Locate the cell with the specified text and output its [x, y] center coordinate. 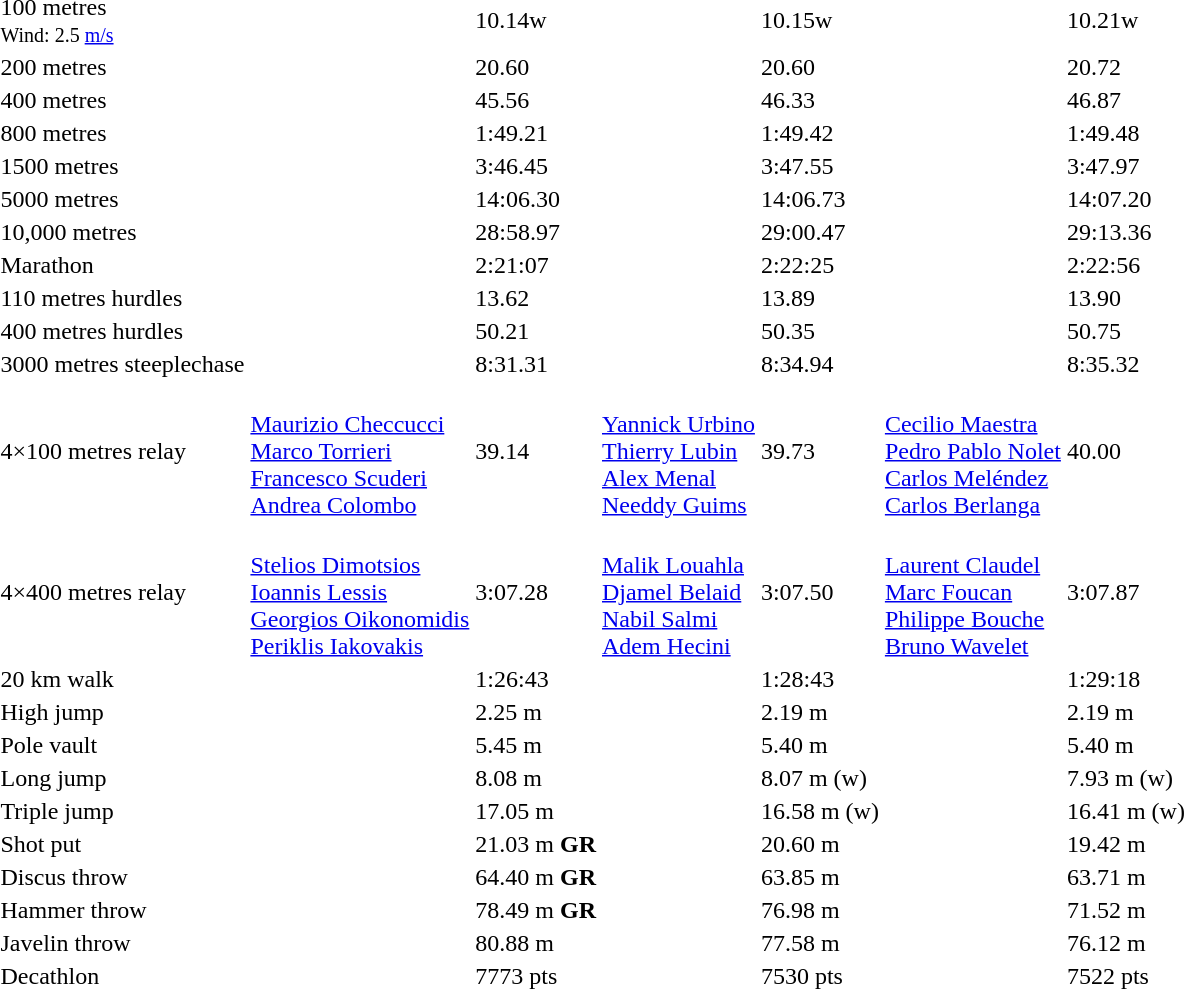
14:06.30 [536, 199]
64.40 m GR [536, 877]
8:31.31 [536, 364]
16.58 m (w) [820, 811]
2:21:07 [536, 265]
28:58.97 [536, 232]
45.56 [536, 100]
76.98 m [820, 910]
Malik LouahlaDjamel BelaidNabil SalmiAdem Hecini [678, 592]
13.62 [536, 298]
50.35 [820, 331]
14:06.73 [820, 199]
5.40 m [820, 745]
3:47.55 [820, 166]
1:28:43 [820, 679]
Cecilio MaestraPedro Pablo NoletCarlos MeléndezCarlos Berlanga [972, 451]
2.19 m [820, 712]
20.60 m [820, 844]
13.89 [820, 298]
17.05 m [536, 811]
2.25 m [536, 712]
77.58 m [820, 943]
8.07 m (w) [820, 778]
Maurizio CheccucciMarco TorrieriFrancesco ScuderiAndrea Colombo [360, 451]
Laurent ClaudelMarc FoucanPhilippe BoucheBruno Wavelet [972, 592]
1:49.42 [820, 133]
2:22:25 [820, 265]
39.14 [536, 451]
29:00.47 [820, 232]
5.45 m [536, 745]
8:34.94 [820, 364]
80.88 m [536, 943]
3:07.28 [536, 592]
1:26:43 [536, 679]
39.73 [820, 451]
50.21 [536, 331]
21.03 m GR [536, 844]
Yannick UrbinoThierry LubinAlex MenalNeeddy Guims [678, 451]
8.08 m [536, 778]
63.85 m [820, 877]
3:07.50 [820, 592]
Stelios DimotsiosIoannis LessisGeorgios OikonomidisPeriklis Iakovakis [360, 592]
78.49 m GR [536, 910]
1:49.21 [536, 133]
46.33 [820, 100]
3:46.45 [536, 166]
